For the text-containing cell, return its midpoint in [x, y] coordinate format. 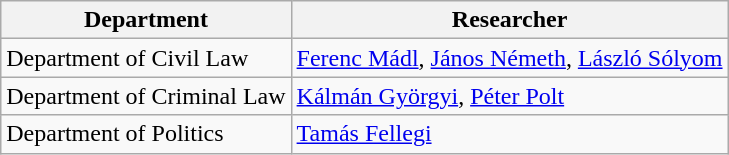
Department of Politics [146, 134]
Researcher [510, 20]
Department of Civil Law [146, 58]
Department [146, 20]
Department of Criminal Law [146, 96]
Kálmán Györgyi, Péter Polt [510, 96]
Tamás Fellegi [510, 134]
Ferenc Mádl, János Németh, László Sólyom [510, 58]
